Find where the given text appears and provide that cell's center as (x, y) coordinate. 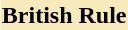
British Rule (64, 15)
